Output the (X, Y) coordinate of the center of the cell containing the given text.  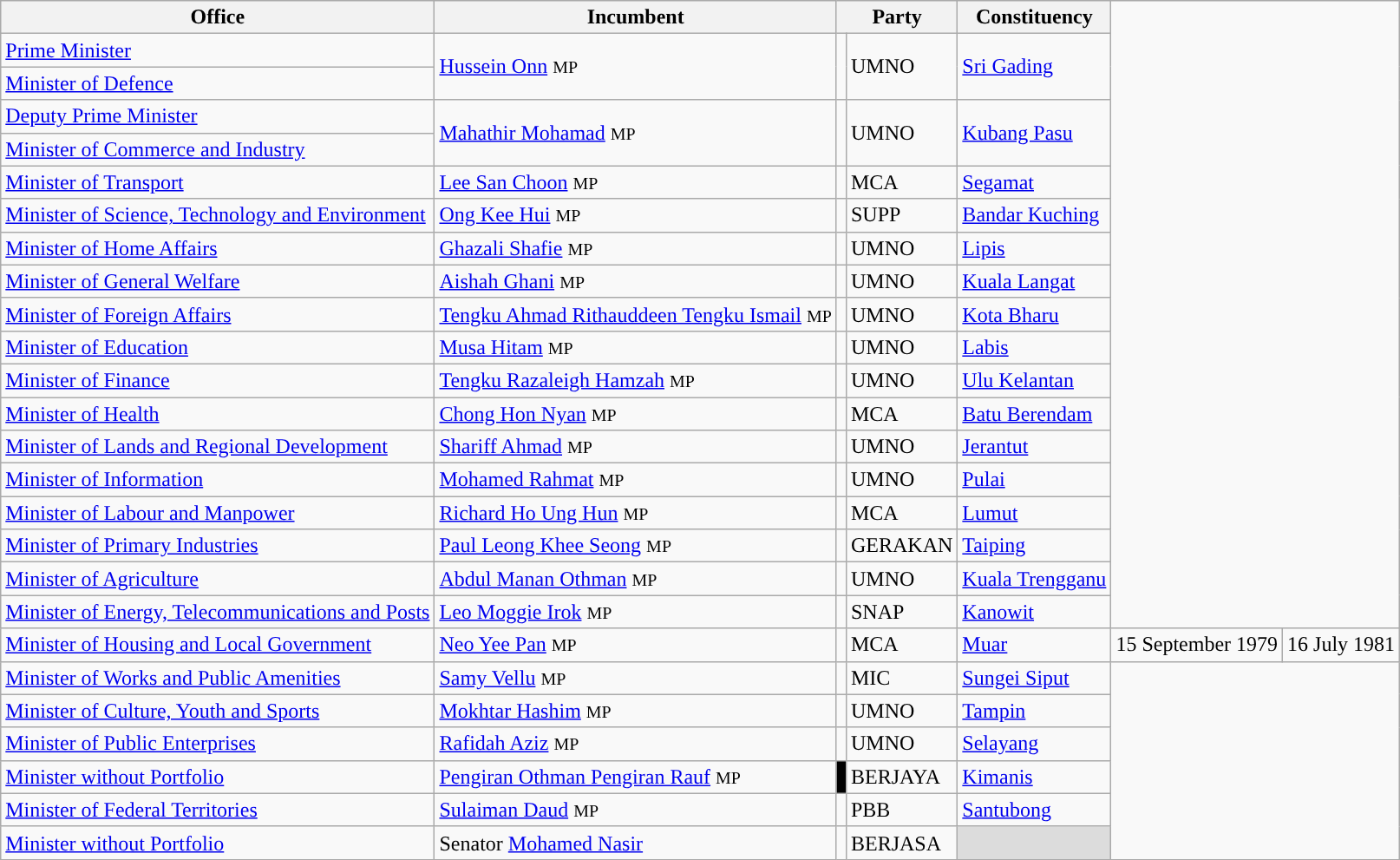
Leo Moggie Irok MP (635, 612)
Constituency (1034, 17)
Minister of Commerce and Industry (218, 149)
Hussein Onn MP (635, 67)
Segamat (1034, 182)
Incumbent (635, 17)
BERJASA (901, 843)
Lipis (1034, 248)
GERAKAN (901, 546)
Samy Vellu MP (635, 678)
Selayang (1034, 744)
Kubang Pasu (1034, 133)
Tengku Razaleigh Hamzah MP (635, 380)
Labis (1034, 347)
Kanowit (1034, 612)
Kimanis (1034, 777)
Minister of Housing and Local Government (218, 645)
Taiping (1034, 546)
MIC (901, 678)
Mohamed Rahmat MP (635, 480)
15 September 1979 (1197, 645)
Sri Gading (1034, 67)
Pengiran Othman Pengiran Rauf MP (635, 777)
Minister of Labour and Manpower (218, 513)
Minister of Transport (218, 182)
Sungei Siput (1034, 678)
Minister of Works and Public Amenities (218, 678)
16 July 1981 (1341, 645)
Kota Bharu (1034, 314)
Pulai (1034, 480)
Shariff Ahmad MP (635, 447)
Musa Hitam MP (635, 347)
Bandar Kuching (1034, 215)
Minister of Federal Territories (218, 810)
Ong Kee Hui MP (635, 215)
Office (218, 17)
Kuala Trengganu (1034, 579)
Minister of Lands and Regional Development (218, 447)
Batu Berendam (1034, 414)
Paul Leong Khee Seong MP (635, 546)
Mahathir Mohamad MP (635, 133)
Minister of Primary Industries (218, 546)
Minister of Public Enterprises (218, 744)
Kuala Langat (1034, 281)
Santubong (1034, 810)
Minister of Finance (218, 380)
Chong Hon Nyan MP (635, 414)
Lumut (1034, 513)
Minister of Foreign Affairs (218, 314)
Aishah Ghani MP (635, 281)
Senator Mohamed Nasir (635, 843)
Rafidah Aziz MP (635, 744)
Minister of Science, Technology and Environment (218, 215)
Tengku Ahmad Rithauddeen Tengku Ismail MP (635, 314)
Tampin (1034, 711)
Ghazali Shafie MP (635, 248)
PBB (901, 810)
Muar (1034, 645)
Minister of Education (218, 347)
Minister of Home Affairs (218, 248)
Minister of Culture, Youth and Sports (218, 711)
Lee San Choon MP (635, 182)
Party (897, 17)
Abdul Manan Othman MP (635, 579)
BERJAYA (901, 777)
Minister of General Welfare (218, 281)
Richard Ho Ung Hun MP (635, 513)
Ulu Kelantan (1034, 380)
Deputy Prime Minister (218, 116)
SNAP (901, 612)
Minister of Defence (218, 83)
Mokhtar Hashim MP (635, 711)
Prime Minister (218, 50)
Jerantut (1034, 447)
Minister of Information (218, 480)
Minister of Agriculture (218, 579)
Neo Yee Pan MP (635, 645)
Sulaiman Daud MP (635, 810)
Minister of Energy, Telecommunications and Posts (218, 612)
SUPP (901, 215)
Minister of Health (218, 414)
